Capture the cell that displays the provided text and extract its (X, Y) central coordinate. 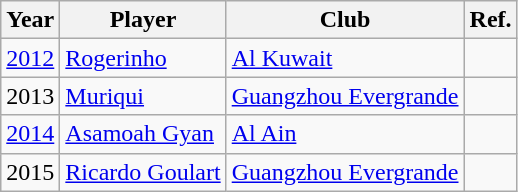
Year (30, 20)
Asamoah Gyan (143, 134)
2015 (30, 172)
2012 (30, 58)
Club (345, 20)
Al Ain (345, 134)
Rogerinho (143, 58)
Player (143, 20)
Muriqui (143, 96)
2013 (30, 96)
2014 (30, 134)
Al Kuwait (345, 58)
Ref. (490, 20)
Ricardo Goulart (143, 172)
